Determine the (x, y) coordinate at the center of the cell enclosing the given text.  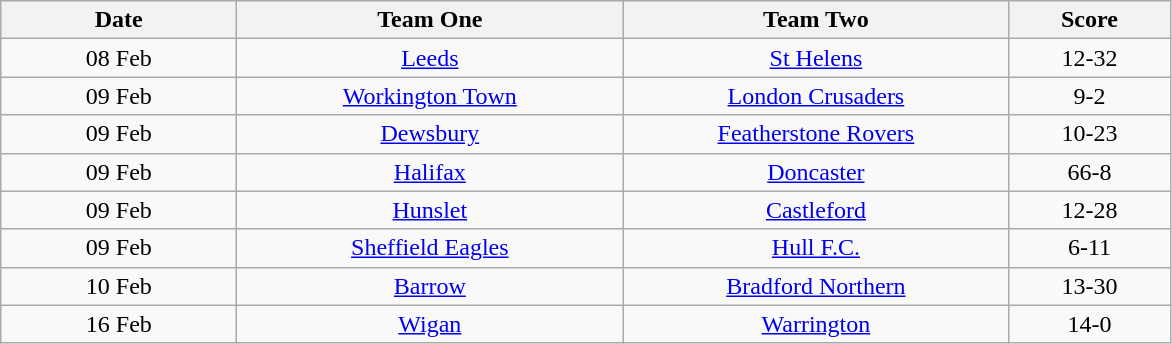
9-2 (1090, 96)
Castleford (816, 210)
13-30 (1090, 286)
Team One (430, 20)
Hull F.C. (816, 248)
66-8 (1090, 172)
Wigan (430, 324)
London Crusaders (816, 96)
14-0 (1090, 324)
10-23 (1090, 134)
Team Two (816, 20)
08 Feb (119, 58)
Warrington (816, 324)
Date (119, 20)
Halifax (430, 172)
Bradford Northern (816, 286)
Sheffield Eagles (430, 248)
Dewsbury (430, 134)
Workington Town (430, 96)
12-28 (1090, 210)
St Helens (816, 58)
10 Feb (119, 286)
Score (1090, 20)
6-11 (1090, 248)
Leeds (430, 58)
Hunslet (430, 210)
16 Feb (119, 324)
12-32 (1090, 58)
Featherstone Rovers (816, 134)
Doncaster (816, 172)
Barrow (430, 286)
